Determine the [X, Y] coordinate at the center of the cell enclosing the given text.  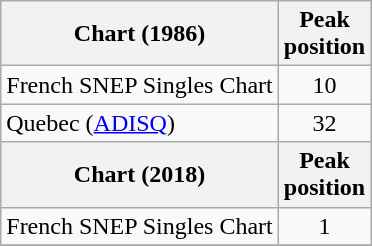
10 [324, 85]
1 [324, 226]
Chart (1986) [140, 34]
32 [324, 123]
Quebec (ADISQ) [140, 123]
Chart (2018) [140, 174]
